Return [x, y] of the center of cell containing provided text 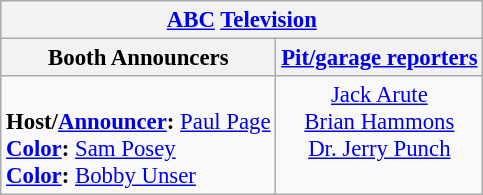
Host/Announcer: Paul Page Color: Sam Posey Color: Bobby Unser [138, 136]
ABC Television [242, 20]
Booth Announcers [138, 58]
Pit/garage reporters [380, 58]
Jack AruteBrian HammonsDr. Jerry Punch [380, 136]
